Search for the cell housing the specified text and yield its [x, y] center coordinate. 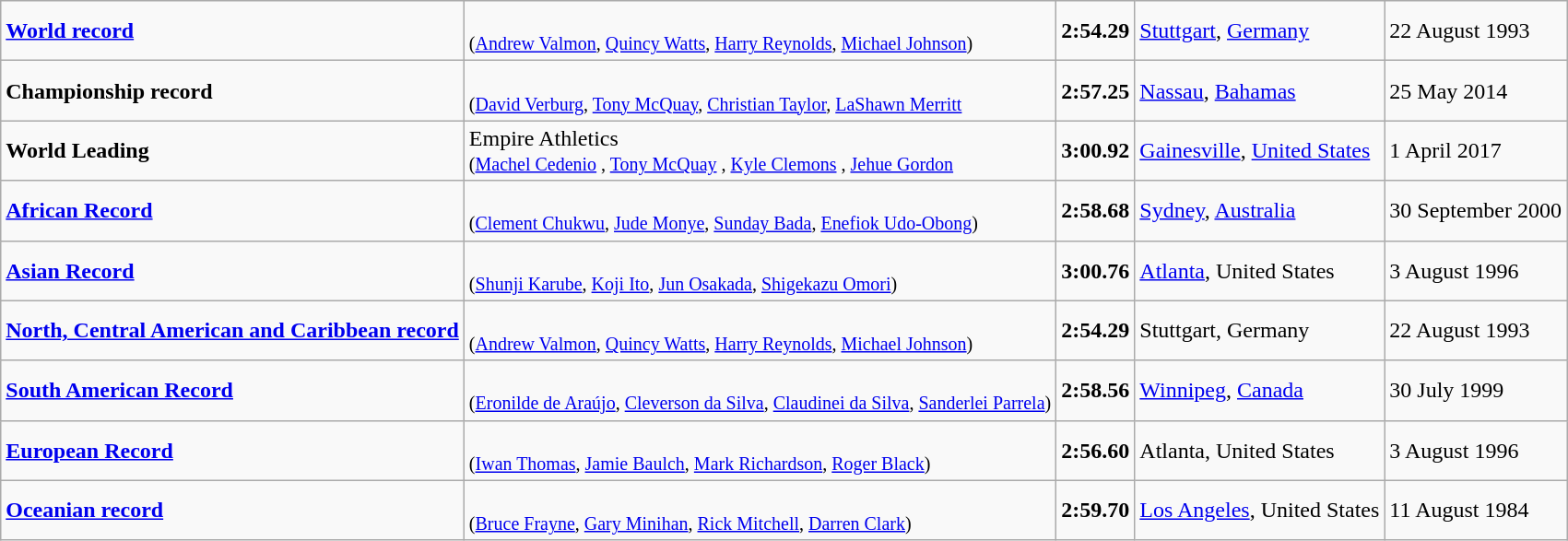
30 July 1999 [1476, 391]
(Shunji Karube, Koji Ito, Jun Osakada, Shigekazu Omori) [760, 271]
3:00.92 [1095, 151]
Gainesville, United States [1259, 151]
World Leading [232, 151]
Winnipeg, Canada [1259, 391]
3:00.76 [1095, 271]
World record [232, 31]
African Record [232, 210]
2:56.60 [1095, 450]
North, Central American and Caribbean record [232, 330]
2:57.25 [1095, 90]
2:59.70 [1095, 511]
25 May 2014 [1476, 90]
(Clement Chukwu, Jude Monye, Sunday Bada, Enefiok Udo-Obong) [760, 210]
11 August 1984 [1476, 511]
1 April 2017 [1476, 151]
Championship record [232, 90]
Empire Athletics(Machel Cedenio , Tony McQuay , Kyle Clemons , Jehue Gordon [760, 151]
Nassau, Bahamas [1259, 90]
2:58.56 [1095, 391]
European Record [232, 450]
(David Verburg, Tony McQuay, Christian Taylor, LaShawn Merritt [760, 90]
Oceanian record [232, 511]
South American Record [232, 391]
(Eronilde de Araújo, Cleverson da Silva, Claudinei da Silva, Sanderlei Parrela) [760, 391]
Sydney, Australia [1259, 210]
(Bruce Frayne, Gary Minihan, Rick Mitchell, Darren Clark) [760, 511]
(Iwan Thomas, Jamie Baulch, Mark Richardson, Roger Black) [760, 450]
Los Angeles, United States [1259, 511]
30 September 2000 [1476, 210]
2:58.68 [1095, 210]
Asian Record [232, 271]
